Extract the (X, Y) coordinate from the center of the cell holding the provided text.  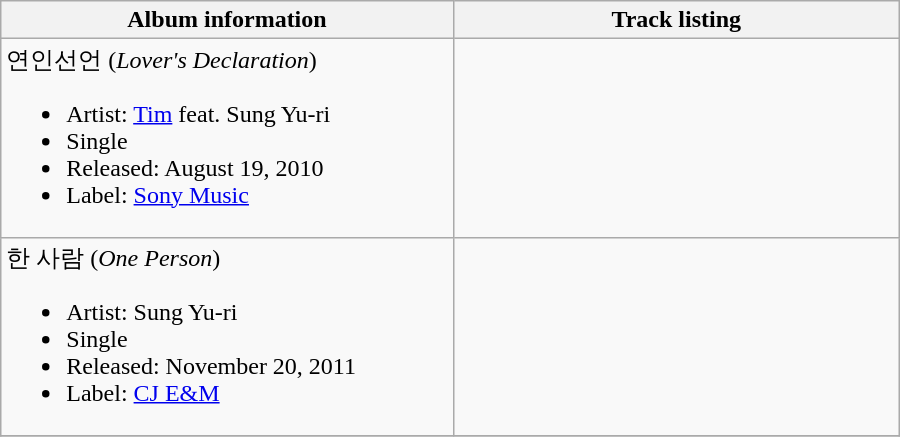
Album information (227, 20)
한 사람 (One Person)Artist: Sung Yu-riSingleReleased: November 20, 2011Label: CJ E&M (227, 336)
연인선언 (Lover's Declaration)Artist: Tim feat. Sung Yu-riSingleReleased: August 19, 2010Label: Sony Music (227, 138)
Track listing (676, 20)
